Detect which cell encompasses the target text, then output its (x, y) center coordinate. 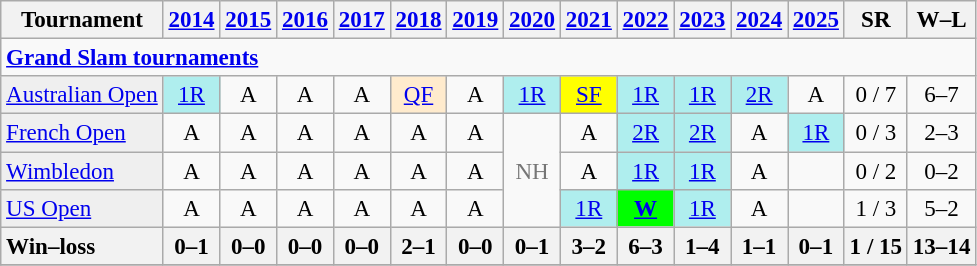
2–3 (941, 133)
SR (876, 20)
French Open (82, 133)
NH (532, 170)
1–1 (760, 246)
W–L (941, 20)
2016 (306, 20)
Win–loss (82, 246)
2019 (476, 20)
1–4 (702, 246)
2025 (816, 20)
2022 (646, 20)
6–7 (941, 95)
2024 (760, 20)
3–2 (588, 246)
5–2 (941, 209)
0–2 (941, 171)
1 / 15 (876, 246)
2–1 (418, 246)
2015 (248, 20)
2014 (192, 20)
0 / 3 (876, 133)
6–3 (646, 246)
US Open (82, 209)
0 / 2 (876, 171)
QF (418, 95)
2017 (362, 20)
Wimbledon (82, 171)
W (646, 209)
Tournament (82, 20)
13–14 (941, 246)
1 / 3 (876, 209)
2021 (588, 20)
2018 (418, 20)
2023 (702, 20)
Australian Open (82, 95)
SF (588, 95)
2020 (532, 20)
Grand Slam tournaments (488, 58)
0 / 7 (876, 95)
